Scan for the cell matching the given text and deliver its [X, Y] coordinate at center. 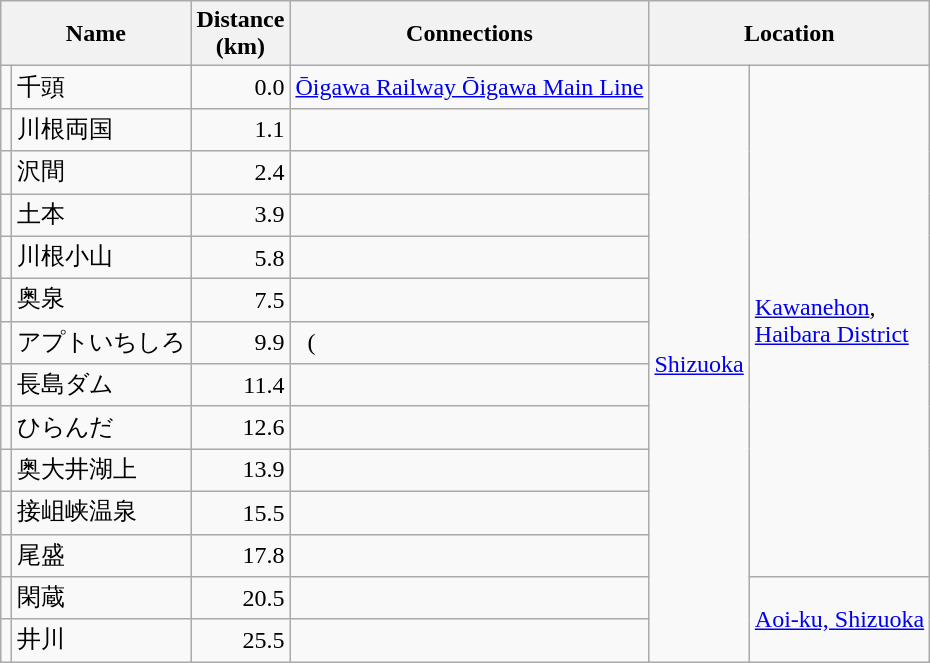
川根小山 [102, 258]
接岨峡温泉 [102, 512]
アプトいちしろ [102, 342]
20.5 [240, 598]
奥大井湖上 [102, 470]
土本 [102, 216]
閑蔵 [102, 598]
Aoi-ku, Shizuoka [839, 620]
5.8 [240, 258]
7.5 [240, 300]
13.9 [240, 470]
井川 [102, 640]
2.4 [240, 172]
3.9 [240, 216]
沢間 [102, 172]
9.9 [240, 342]
奥泉 [102, 300]
15.5 [240, 512]
Location [790, 34]
25.5 [240, 640]
Name [96, 34]
12.6 [240, 428]
尾盛 [102, 556]
Kawanehon,Haibara District [839, 322]
川根両国 [102, 130]
長島ダム [102, 386]
1.1 [240, 130]
Ōigawa Railway Ōigawa Main Line [470, 88]
千頭 [102, 88]
0.0 [240, 88]
Distance (km) [240, 34]
Shizuoka [699, 364]
( [470, 342]
Connections [470, 34]
11.4 [240, 386]
ひらんだ [102, 428]
17.8 [240, 556]
